Return the (x, y) coordinate for the center point of the cell that contains the specified text.  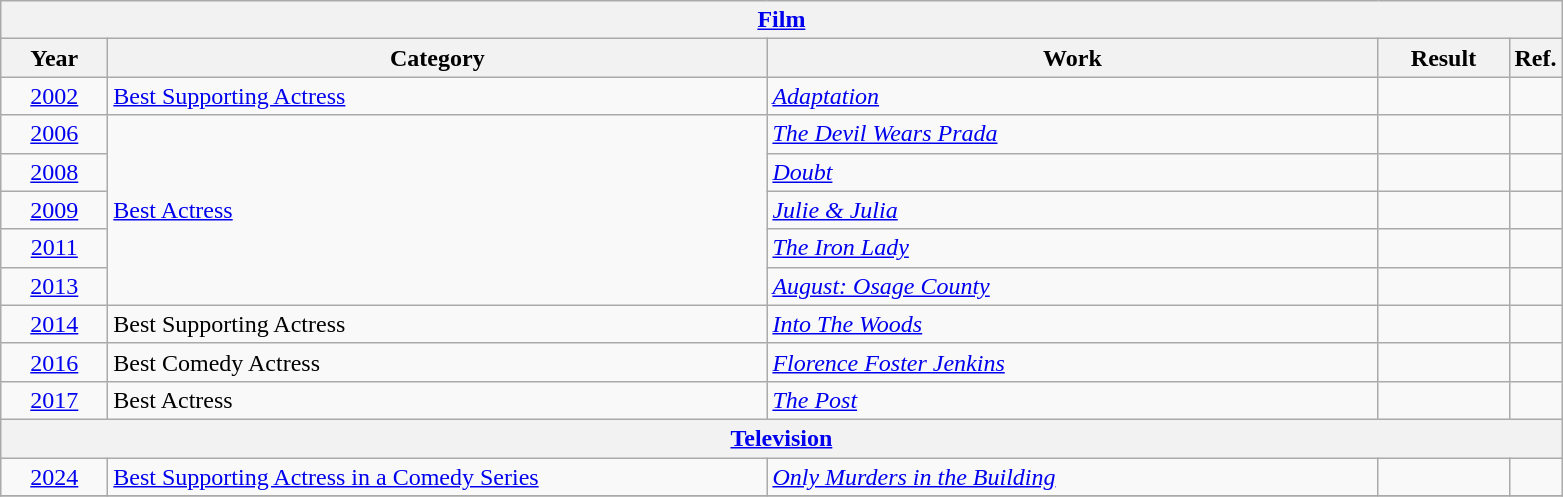
Year (54, 58)
2002 (54, 96)
Best Supporting Actress in a Comedy Series (438, 477)
Television (782, 438)
2016 (54, 362)
Julie & Julia (1072, 210)
Film (782, 20)
Into The Woods (1072, 324)
Work (1072, 58)
August: Osage County (1072, 286)
Only Murders in the Building (1072, 477)
Result (1444, 58)
The Post (1072, 400)
2006 (54, 134)
Category (438, 58)
2014 (54, 324)
Ref. (1536, 58)
Adaptation (1072, 96)
Florence Foster Jenkins (1072, 362)
2009 (54, 210)
2008 (54, 172)
2017 (54, 400)
Doubt (1072, 172)
The Iron Lady (1072, 248)
The Devil Wears Prada (1072, 134)
2024 (54, 477)
2013 (54, 286)
2011 (54, 248)
Best Comedy Actress (438, 362)
